Capture the cell that displays the provided text and extract its [x, y] central coordinate. 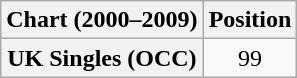
99 [250, 58]
Position [250, 20]
UK Singles (OCC) [102, 58]
Chart (2000–2009) [102, 20]
